Locate the cell with the specified text and output its [X, Y] center coordinate. 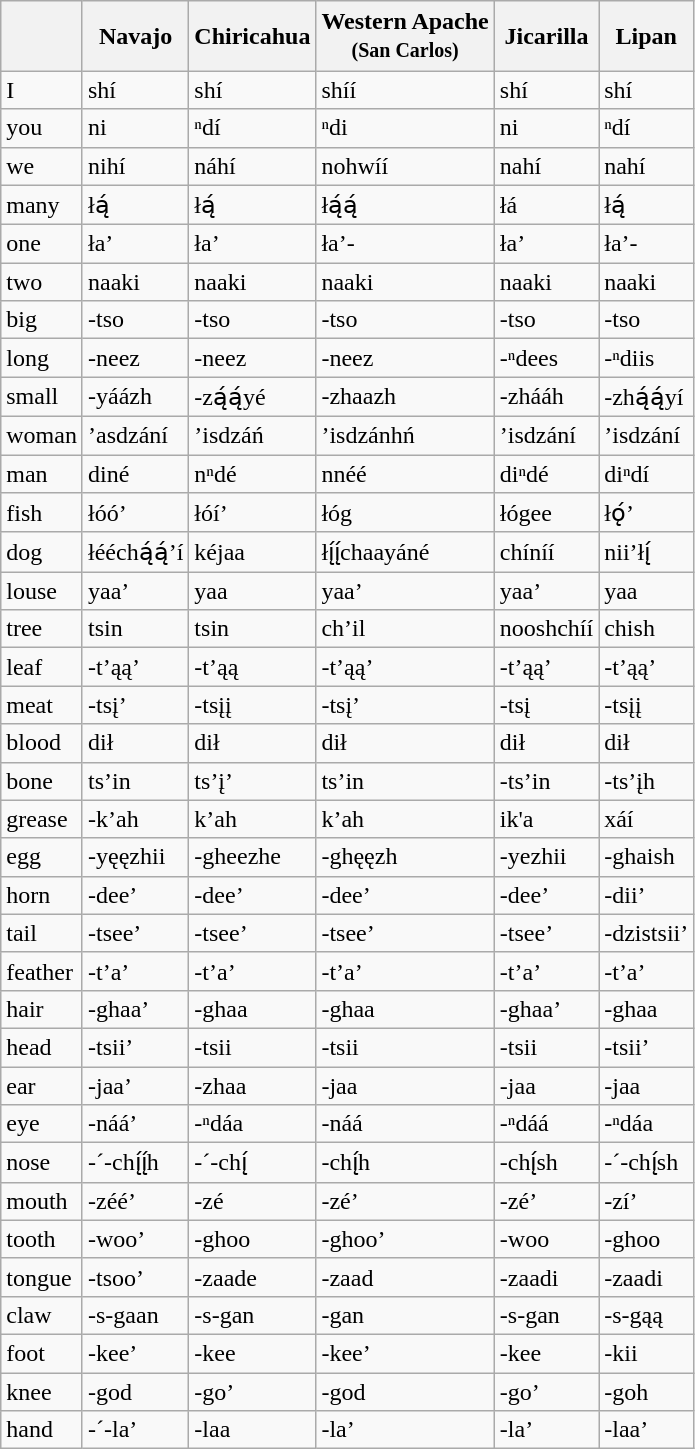
diné [135, 473]
grease [42, 819]
ⁿdi [405, 128]
one [42, 244]
xáí [646, 819]
claw [42, 1315]
łóí’ [252, 513]
-goh [646, 1391]
two [42, 282]
-zhaazh [405, 397]
-ⁿdiis [646, 358]
-zhááh [546, 397]
-laa [252, 1430]
-ts’in [546, 781]
-gan [405, 1315]
kéjaa [252, 552]
’isdzánhń [405, 435]
chish [646, 629]
-náá’ [135, 1124]
knee [42, 1391]
eye [42, 1124]
chíníí [546, 552]
-ⁿdees [546, 358]
shíí [405, 90]
łééchą́ą́’í [135, 552]
-tsį [546, 705]
man [42, 473]
I [42, 90]
diⁿdí [646, 473]
mouth [42, 1201]
meat [42, 705]
hair [42, 1009]
egg [42, 857]
diⁿdé [546, 473]
nose [42, 1163]
’asdzání [135, 435]
many [42, 205]
horn [42, 895]
hand [42, 1430]
łą́ą́ [405, 205]
-dii’ [646, 895]
-ts’įh [646, 781]
-ghoo’ [405, 1239]
-kii [646, 1353]
-zé [252, 1201]
-dzistsii’ [646, 933]
-´-chį́į́h [135, 1163]
you [42, 128]
tongue [42, 1277]
ch’il [405, 629]
dog [42, 552]
-´-chį́ [252, 1163]
-jaa’ [135, 1085]
-zhą́ą́yí [646, 397]
nooshchíí [546, 629]
łóg [405, 513]
nii’łį́ [646, 552]
tooth [42, 1239]
leaf [42, 667]
-tsoo’ [135, 1277]
łį́į́chaayáné [405, 552]
-ghęęzh [405, 857]
náhí [252, 166]
small [42, 397]
foot [42, 1353]
long [42, 358]
-k’ah [135, 819]
łóó’ [135, 513]
-yezhii [546, 857]
-yáázh [135, 397]
-zą́ą́yé [252, 397]
-chį́h [405, 1163]
-t’ąą [252, 667]
ear [42, 1085]
-zhaa [252, 1085]
Lipan [646, 36]
ik'a [546, 819]
nihí [135, 166]
Chiricahua [252, 36]
-ghaish [646, 857]
bone [42, 781]
we [42, 166]
-woo’ [135, 1239]
-woo [546, 1239]
-yęęzhii [135, 857]
nnéé [405, 473]
tail [42, 933]
Western Apache(San Carlos) [405, 36]
-zéé’ [135, 1201]
-zaad [405, 1277]
nohwíí [405, 166]
Jicarilla [546, 36]
-chį́sh [546, 1163]
-zaade [252, 1277]
-náá [405, 1124]
blood [42, 743]
-gheezhe [252, 857]
łǫ́’ [646, 513]
ts’į’ [252, 781]
-zí’ [646, 1201]
feather [42, 971]
nⁿdé [252, 473]
big [42, 320]
-´-la’ [135, 1430]
head [42, 1047]
fish [42, 513]
-´-chį́sh [646, 1163]
łógee [546, 513]
Navajo [135, 36]
-s-gaan [135, 1315]
woman [42, 435]
tree [42, 629]
’isdzáń [252, 435]
-ⁿdáá [546, 1124]
-s-gąą [646, 1315]
louse [42, 591]
łá [546, 205]
-laa’ [646, 1430]
